Capture the cell that displays the provided text and extract its [x, y] central coordinate. 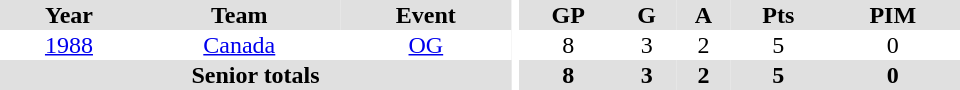
A [704, 15]
Event [426, 15]
Senior totals [256, 75]
G [646, 15]
Canada [240, 45]
OG [426, 45]
Team [240, 15]
1988 [69, 45]
PIM [893, 15]
Pts [778, 15]
GP [568, 15]
Year [69, 15]
